Output the (X, Y) coordinate of the center of the cell containing the given text.  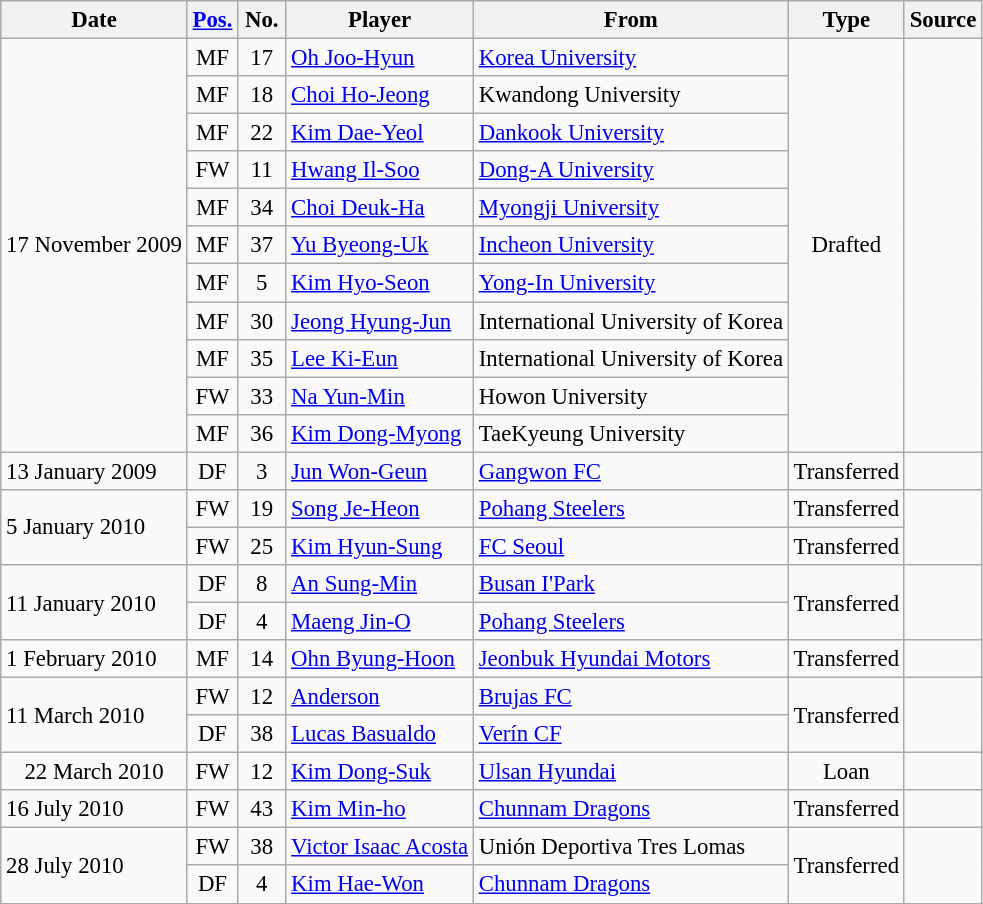
17 November 2009 (94, 246)
18 (262, 95)
No. (262, 20)
Busan I'Park (630, 584)
Drafted (846, 246)
34 (262, 208)
Maeng Jin-O (380, 621)
Kim Dong-Suk (380, 772)
Brujas FC (630, 697)
Dankook University (630, 133)
From (630, 20)
TaeKyeung University (630, 433)
13 January 2009 (94, 471)
1 February 2010 (94, 659)
Kim Dae-Yeol (380, 133)
Unión Deportiva Tres Lomas (630, 847)
Lee Ki-Eun (380, 358)
Ulsan Hyundai (630, 772)
36 (262, 433)
28 July 2010 (94, 866)
Jeonbuk Hyundai Motors (630, 659)
Yu Byeong-Uk (380, 245)
Anderson (380, 697)
Choi Deuk-Ha (380, 208)
17 (262, 58)
Jeong Hyung-Jun (380, 321)
Kim Hae-Won (380, 885)
Kim Hyun-Sung (380, 546)
Dong-A University (630, 170)
Ohn Byung-Hoon (380, 659)
16 July 2010 (94, 809)
Oh Joo-Hyun (380, 58)
3 (262, 471)
Yong-In University (630, 283)
30 (262, 321)
Lucas Basualdo (380, 734)
11 (262, 170)
Myongji University (630, 208)
FC Seoul (630, 546)
Source (942, 20)
5 (262, 283)
5 January 2010 (94, 528)
Kim Dong-Myong (380, 433)
37 (262, 245)
Gangwon FC (630, 471)
19 (262, 509)
35 (262, 358)
43 (262, 809)
11 March 2010 (94, 716)
Song Je-Heon (380, 509)
Korea University (630, 58)
Kim Hyo-Seon (380, 283)
25 (262, 546)
Verín CF (630, 734)
Incheon University (630, 245)
Jun Won-Geun (380, 471)
Kwandong University (630, 95)
Type (846, 20)
An Sung-Min (380, 584)
Victor Isaac Acosta (380, 847)
Howon University (630, 396)
Player (380, 20)
22 (262, 133)
Choi Ho-Jeong (380, 95)
14 (262, 659)
Na Yun-Min (380, 396)
Pos. (212, 20)
33 (262, 396)
8 (262, 584)
Hwang Il-Soo (380, 170)
Date (94, 20)
Kim Min-ho (380, 809)
Loan (846, 772)
22 March 2010 (94, 772)
11 January 2010 (94, 602)
